Locate the cell with the specified text and output its [X, Y] center coordinate. 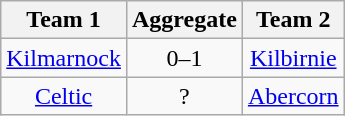
Kilbirnie [293, 58]
0–1 [184, 58]
Aggregate [184, 20]
? [184, 96]
Celtic [64, 96]
Abercorn [293, 96]
Team 2 [293, 20]
Kilmarnock [64, 58]
Team 1 [64, 20]
